Search for the cell housing the specified text and yield its [x, y] center coordinate. 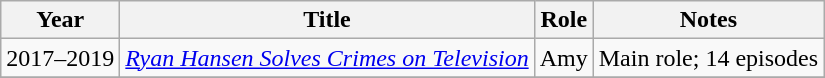
Amy [564, 58]
Role [564, 20]
Notes [708, 20]
Main role; 14 episodes [708, 58]
2017–2019 [60, 58]
Ryan Hansen Solves Crimes on Television [327, 58]
Title [327, 20]
Year [60, 20]
